Extract the [X, Y] coordinate from the center of the cell holding the provided text.  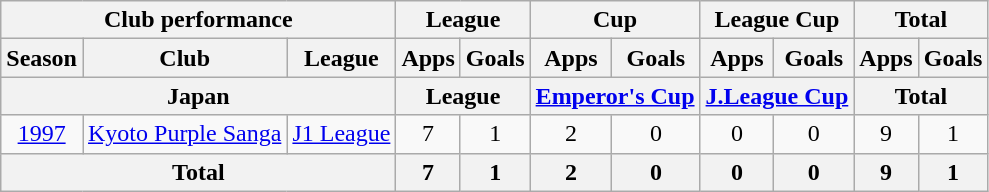
Kyoto Purple Sanga [184, 134]
Emperor's Cup [615, 96]
Japan [198, 96]
Cup [615, 20]
J.League Cup [777, 96]
J1 League [342, 134]
Club [184, 58]
Club performance [198, 20]
Season [42, 58]
1997 [42, 134]
League Cup [777, 20]
